Return the [X, Y] coordinate for the center point of the cell that contains the specified text.  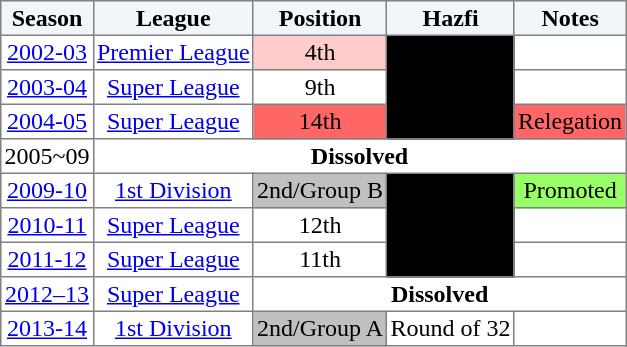
2010-11 [47, 225]
Round of 32 [451, 328]
11th [320, 259]
Notes [570, 18]
2005~09 [47, 156]
Season [47, 18]
4th [320, 52]
2012–13 [47, 294]
2004-05 [47, 121]
2002-03 [47, 52]
Position [320, 18]
2013-14 [47, 328]
Relegation [570, 121]
Hazfi [451, 18]
2009-10 [47, 190]
2003-04 [47, 87]
2nd/Group B [320, 190]
League [173, 18]
Premier League [173, 52]
14th [320, 121]
Promoted [570, 190]
2nd/Group A [320, 328]
12th [320, 225]
2011-12 [47, 259]
9th [320, 87]
